Identify which cell holds the provided text, then report its [X, Y] central coordinate. 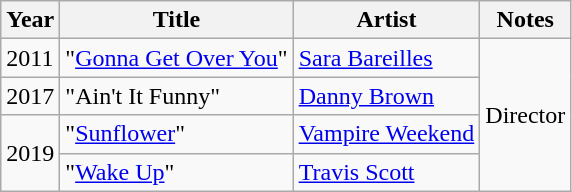
Notes [526, 20]
"Wake Up" [176, 172]
Title [176, 20]
Director [526, 115]
2019 [30, 153]
Vampire Weekend [386, 134]
Sara Bareilles [386, 58]
Year [30, 20]
2011 [30, 58]
Danny Brown [386, 96]
"Ain't It Funny" [176, 96]
2017 [30, 96]
"Gonna Get Over You" [176, 58]
Travis Scott [386, 172]
"Sunflower" [176, 134]
Artist [386, 20]
